From the cell containing the given text, extract its center point as [X, Y] coordinate. 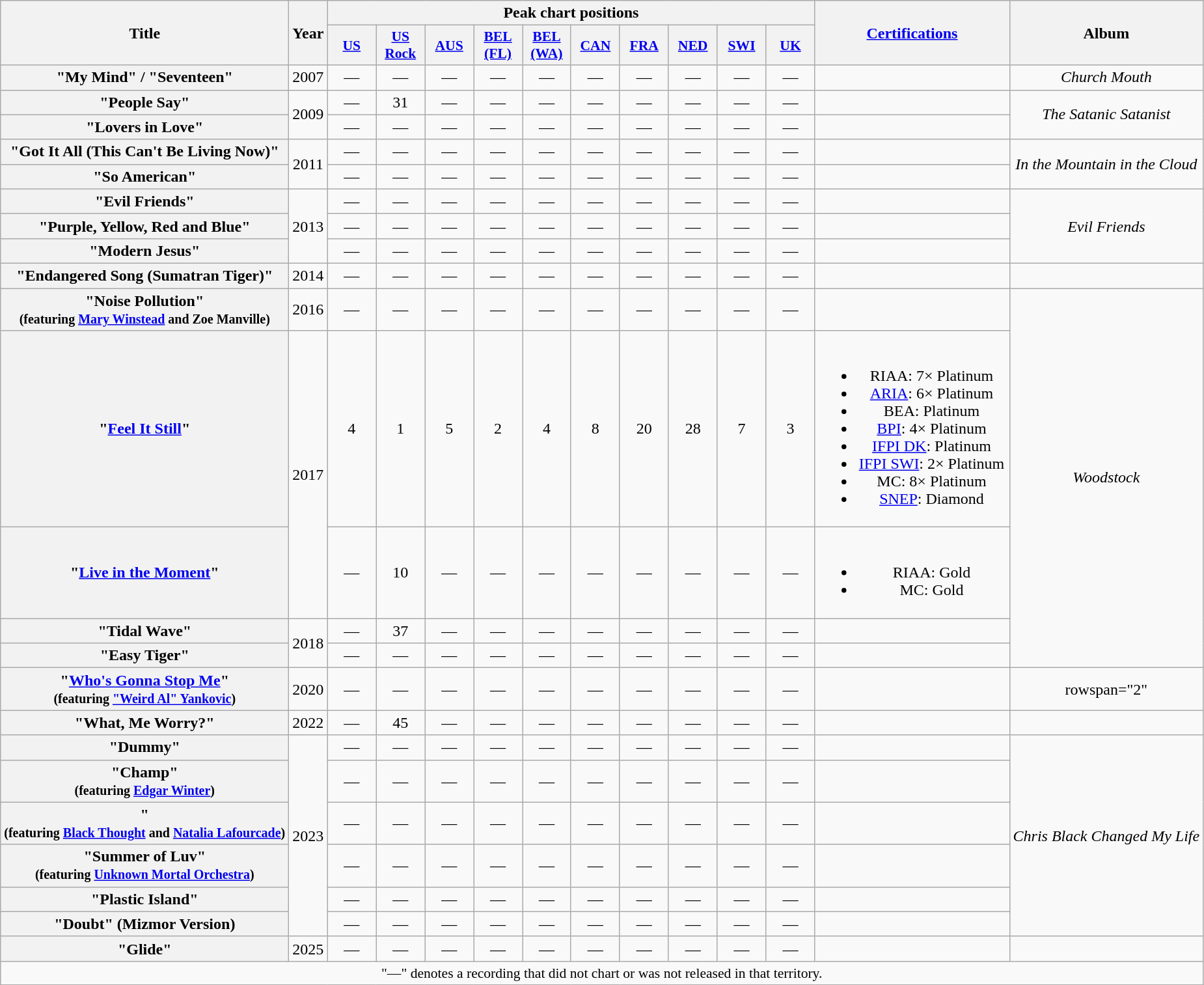
SWI [742, 46]
"—" denotes a recording that did not chart or was not released in that territory. [602, 973]
CAN [595, 46]
RIAA: GoldMC: Gold [912, 573]
2016 [308, 309]
37 [401, 631]
Church Mouth [1106, 77]
2020 [308, 689]
"Glide" [144, 949]
NED [692, 46]
"Doubt" (Mizmor Version) [144, 924]
2025 [308, 949]
Chris Black Changed My Life [1106, 836]
5 [449, 429]
Title [144, 33]
1 [401, 429]
"My Mind" / "Seventeen" [144, 77]
"Noise Pollution"(featuring Mary Winstead and Zoe Manville) [144, 309]
Album [1106, 33]
20 [644, 429]
"So American" [144, 176]
"Who's Gonna Stop Me"(featuring "Weird Al" Yankovic) [144, 689]
"Feel It Still" [144, 429]
Woodstock [1106, 478]
FRA [644, 46]
2007 [308, 77]
2013 [308, 226]
Year [308, 33]
2017 [308, 475]
2023 [308, 836]
"Lovers in Love" [144, 127]
BEL(WA) [547, 46]
UK [790, 46]
"Purple, Yellow, Red and Blue" [144, 226]
rowspan="2" [1106, 689]
US [351, 46]
"Tidal Wave" [144, 631]
45 [401, 723]
RIAA: 7× PlatinumARIA: 6× PlatinumBEA: PlatinumBPI: 4× PlatinumIFPI DK: PlatinumIFPI SWI: 2× PlatinumMC: 8× PlatinumSNEP: Diamond [912, 429]
"Modern Jesus" [144, 251]
"What, Me Worry?" [144, 723]
"(featuring Black Thought and Natalia Lafourcade) [144, 823]
2 [499, 429]
The Satanic Satanist [1106, 115]
USRock [401, 46]
Certifications [912, 33]
Evil Friends [1106, 226]
AUS [449, 46]
"Live in the Moment" [144, 573]
2018 [308, 643]
2014 [308, 275]
In the Mountain in the Cloud [1106, 164]
3 [790, 429]
31 [401, 102]
"Plastic Island" [144, 899]
BEL(FL) [499, 46]
"Champ"(featuring Edgar Winter) [144, 781]
10 [401, 573]
"Summer of Luv"(featuring Unknown Mortal Orchestra) [144, 866]
2009 [308, 115]
8 [595, 429]
"Got It All (This Can't Be Living Now)" [144, 152]
28 [692, 429]
"Evil Friends" [144, 201]
"Dummy" [144, 747]
"People Say" [144, 102]
2022 [308, 723]
7 [742, 429]
"Endangered Song (Sumatran Tiger)" [144, 275]
2011 [308, 164]
"Easy Tiger" [144, 656]
Peak chart positions [571, 13]
